Capture the cell that displays the provided text and extract its (x, y) central coordinate. 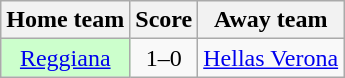
Away team (271, 20)
1–0 (164, 58)
Score (164, 20)
Home team (66, 20)
Hellas Verona (271, 58)
Reggiana (66, 58)
